Capture the cell that displays the provided text and extract its (x, y) central coordinate. 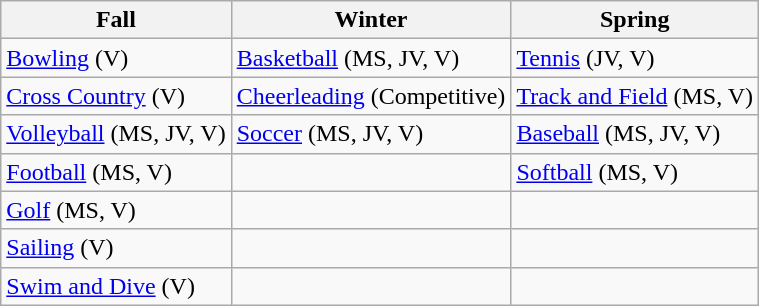
Basketball (MS, JV, V) (371, 58)
Football (MS, V) (116, 172)
Sailing (V) (116, 248)
Bowling (V) (116, 58)
Softball (MS, V) (635, 172)
Winter (371, 20)
Soccer (MS, JV, V) (371, 134)
Baseball (MS, JV, V) (635, 134)
Spring (635, 20)
Tennis (JV, V) (635, 58)
Volleyball (MS, JV, V) (116, 134)
Swim and Dive (V) (116, 286)
Cheerleading (Competitive) (371, 96)
Cross Country (V) (116, 96)
Track and Field (MS, V) (635, 96)
Fall (116, 20)
Golf (MS, V) (116, 210)
